Detect which cell encompasses the target text, then output its [x, y] center coordinate. 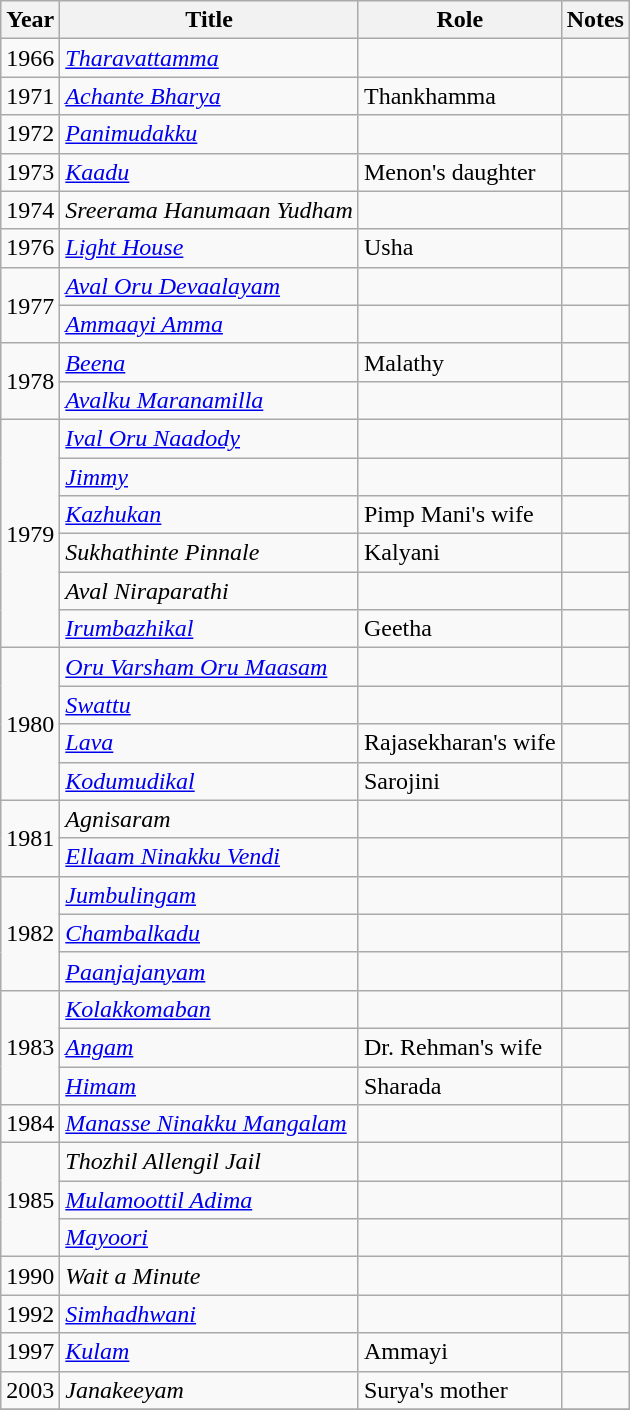
Malathy [460, 362]
Simhadhwani [210, 1314]
1966 [30, 58]
Kodumudikal [210, 781]
1984 [30, 1124]
1980 [30, 724]
Year [30, 20]
Geetha [460, 629]
Sharada [460, 1085]
Swattu [210, 705]
1997 [30, 1352]
Lava [210, 743]
Panimudakku [210, 134]
Kulam [210, 1352]
Oru Varsham Oru Maasam [210, 667]
Thozhil Allengil Jail [210, 1162]
Ammaayi Amma [210, 324]
Kazhukan [210, 515]
Notes [595, 20]
Menon's daughter [460, 172]
Janakeeyam [210, 1390]
Surya's mother [460, 1390]
Irumbazhikal [210, 629]
Kolakkomaban [210, 1009]
1992 [30, 1314]
Agnisaram [210, 819]
Role [460, 20]
Manasse Ninakku Mangalam [210, 1124]
Jumbulingam [210, 895]
Pimp Mani's wife [460, 515]
Thankhamma [460, 96]
Ellaam Ninakku Vendi [210, 857]
Dr. Rehman's wife [460, 1047]
1982 [30, 933]
Jimmy [210, 477]
Wait a Minute [210, 1276]
Angam [210, 1047]
Aval Niraparathi [210, 591]
1971 [30, 96]
Chambalkadu [210, 933]
Ammayi [460, 1352]
1973 [30, 172]
1979 [30, 533]
1972 [30, 134]
Sarojini [460, 781]
Usha [460, 248]
Achante Bharya [210, 96]
Kalyani [460, 553]
Sukhathinte Pinnale [210, 553]
Avalku Maranamilla [210, 400]
Kaadu [210, 172]
Light House [210, 248]
Mulamoottil Adima [210, 1200]
Mayoori [210, 1238]
1978 [30, 381]
Ival Oru Naadody [210, 438]
Sreerama Hanumaan Yudham [210, 210]
Beena [210, 362]
Tharavattamma [210, 58]
Title [210, 20]
1985 [30, 1200]
1977 [30, 305]
1983 [30, 1047]
1976 [30, 248]
1990 [30, 1276]
Paanjajanyam [210, 971]
1981 [30, 838]
Himam [210, 1085]
1974 [30, 210]
Aval Oru Devaalayam [210, 286]
2003 [30, 1390]
Rajasekharan's wife [460, 743]
